Determine the (x, y) coordinate at the center of the cell enclosing the given text.  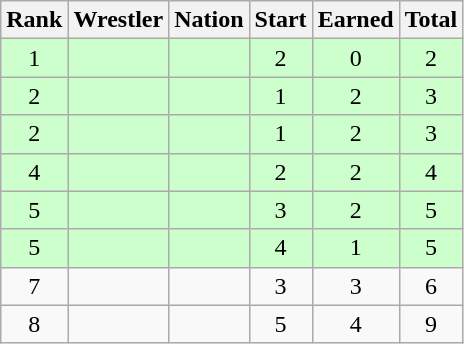
7 (34, 286)
Rank (34, 20)
9 (431, 324)
Nation (209, 20)
Start (280, 20)
Earned (356, 20)
6 (431, 286)
Total (431, 20)
8 (34, 324)
Wrestler (118, 20)
0 (356, 58)
